Determine the (x, y) coordinate at the center of the cell enclosing the given text.  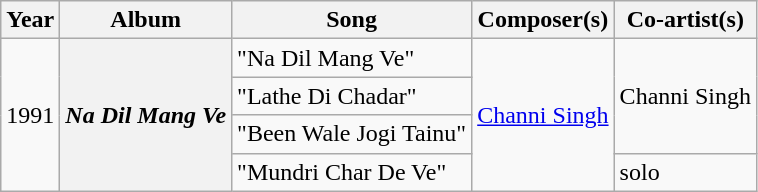
Album (146, 20)
"Been Wale Jogi Tainu" (352, 134)
Song (352, 20)
"Na Dil Mang Ve" (352, 58)
"Mundri Char De Ve" (352, 172)
Year (30, 20)
1991 (30, 115)
"Lathe Di Chadar" (352, 96)
Co-artist(s) (685, 20)
Na Dil Mang Ve (146, 115)
solo (685, 172)
Composer(s) (543, 20)
